From the cell containing the given text, extract its center point as [X, Y] coordinate. 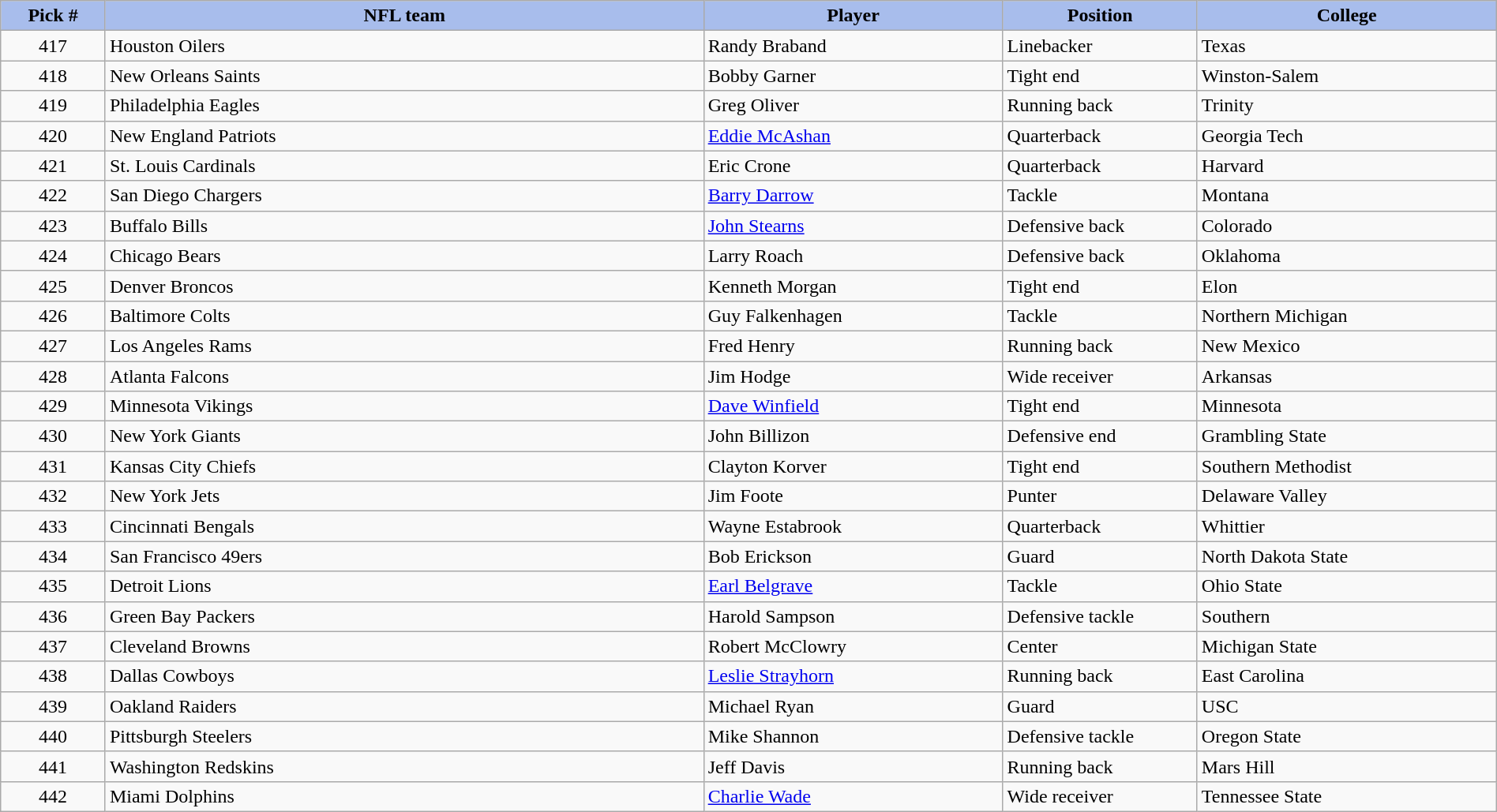
Baltimore Colts [404, 316]
Green Bay Packers [404, 616]
Cleveland Browns [404, 646]
Washington Redskins [404, 766]
Player [853, 16]
Winston-Salem [1347, 76]
John Billizon [853, 436]
Eric Crone [853, 166]
426 [54, 316]
Pick # [54, 16]
439 [54, 706]
Oakland Raiders [404, 706]
441 [54, 766]
Charlie Wade [853, 796]
431 [54, 466]
429 [54, 406]
Guy Falkenhagen [853, 316]
Texas [1347, 46]
Los Angeles Rams [404, 346]
Michael Ryan [853, 706]
424 [54, 256]
Southern Methodist [1347, 466]
435 [54, 586]
College [1347, 16]
Oklahoma [1347, 256]
Randy Braband [853, 46]
421 [54, 166]
419 [54, 106]
Bobby Garner [853, 76]
Mike Shannon [853, 736]
Buffalo Bills [404, 226]
417 [54, 46]
432 [54, 496]
New Mexico [1347, 346]
Tennessee State [1347, 796]
Robert McClowry [853, 646]
John Stearns [853, 226]
Barry Darrow [853, 196]
Wayne Estabrook [853, 526]
New York Jets [404, 496]
San Francisco 49ers [404, 556]
Jim Foote [853, 496]
Arkansas [1347, 376]
Linebacker [1100, 46]
Philadelphia Eagles [404, 106]
New England Patriots [404, 136]
Miami Dolphins [404, 796]
Harvard [1347, 166]
Delaware Valley [1347, 496]
New York Giants [404, 436]
437 [54, 646]
Pittsburgh Steelers [404, 736]
Greg Oliver [853, 106]
422 [54, 196]
Michigan State [1347, 646]
433 [54, 526]
Trinity [1347, 106]
Georgia Tech [1347, 136]
418 [54, 76]
434 [54, 556]
425 [54, 286]
Jeff Davis [853, 766]
Dave Winfield [853, 406]
Earl Belgrave [853, 586]
Houston Oilers [404, 46]
436 [54, 616]
Minnesota [1347, 406]
Whittier [1347, 526]
Bob Erickson [853, 556]
427 [54, 346]
Kansas City Chiefs [404, 466]
Eddie McAshan [853, 136]
New Orleans Saints [404, 76]
438 [54, 676]
Fred Henry [853, 346]
Ohio State [1347, 586]
Jim Hodge [853, 376]
Southern [1347, 616]
Oregon State [1347, 736]
Leslie Strayhorn [853, 676]
Mars Hill [1347, 766]
430 [54, 436]
Position [1100, 16]
Larry Roach [853, 256]
420 [54, 136]
Clayton Korver [853, 466]
Chicago Bears [404, 256]
Dallas Cowboys [404, 676]
San Diego Chargers [404, 196]
East Carolina [1347, 676]
Punter [1100, 496]
442 [54, 796]
USC [1347, 706]
NFL team [404, 16]
Denver Broncos [404, 286]
Northern Michigan [1347, 316]
Kenneth Morgan [853, 286]
St. Louis Cardinals [404, 166]
440 [54, 736]
Minnesota Vikings [404, 406]
423 [54, 226]
Colorado [1347, 226]
Grambling State [1347, 436]
Center [1100, 646]
Harold Sampson [853, 616]
Detroit Lions [404, 586]
Defensive end [1100, 436]
Cincinnati Bengals [404, 526]
Atlanta Falcons [404, 376]
Elon [1347, 286]
Montana [1347, 196]
428 [54, 376]
North Dakota State [1347, 556]
